Scan for the cell matching the given text and deliver its [X, Y] coordinate at center. 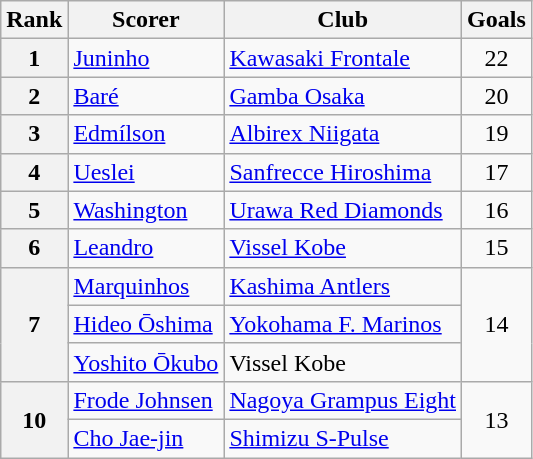
3 [34, 134]
Marquinhos [146, 286]
19 [497, 134]
Sanfrecce Hiroshima [343, 172]
Juninho [146, 58]
Kashima Antlers [343, 286]
Hideo Ōshima [146, 324]
2 [34, 96]
Washington [146, 210]
13 [497, 419]
Kawasaki Frontale [343, 58]
Frode Johnsen [146, 400]
6 [34, 248]
Shimizu S-Pulse [343, 438]
22 [497, 58]
14 [497, 324]
4 [34, 172]
Gamba Osaka [343, 96]
20 [497, 96]
Albirex Niigata [343, 134]
Rank [34, 20]
Cho Jae-jin [146, 438]
Edmílson [146, 134]
16 [497, 210]
10 [34, 419]
Nagoya Grampus Eight [343, 400]
Yokohama F. Marinos [343, 324]
15 [497, 248]
Club [343, 20]
Scorer [146, 20]
7 [34, 324]
1 [34, 58]
Urawa Red Diamonds [343, 210]
Ueslei [146, 172]
Baré [146, 96]
Leandro [146, 248]
17 [497, 172]
Goals [497, 20]
Yoshito Ōkubo [146, 362]
5 [34, 210]
